Provide the [X, Y] coordinate of the cell's center where the given text is located.  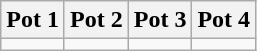
Pot 1 [33, 20]
Pot 3 [160, 20]
Pot 4 [224, 20]
Pot 2 [96, 20]
